Capture the cell that displays the provided text and extract its (X, Y) central coordinate. 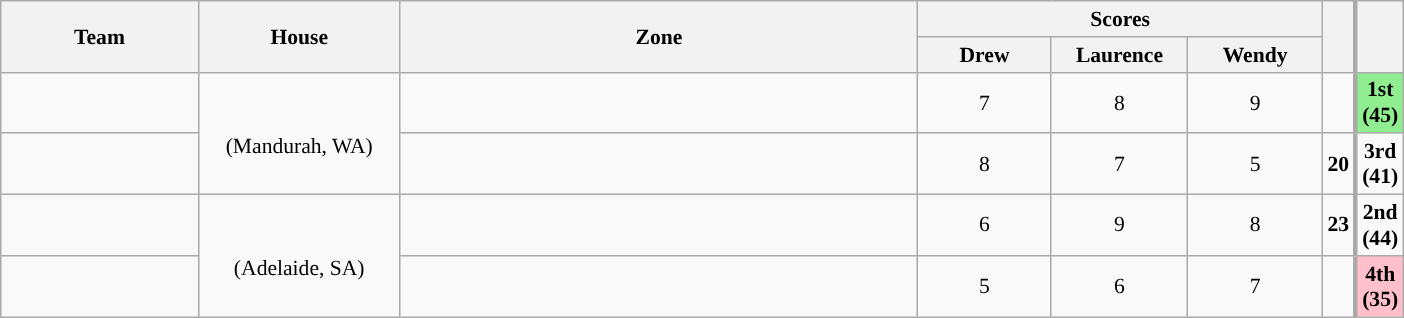
20 (1338, 164)
Wendy (1256, 55)
4th (35) (1380, 286)
3rd (41) (1380, 164)
(Mandurah, WA) (299, 133)
1st (45) (1380, 102)
Drew (984, 55)
Laurence (1120, 55)
(Adelaide, SA) (299, 256)
House (299, 36)
Scores (1120, 19)
23 (1338, 226)
Team (100, 36)
2nd (44) (1380, 226)
Zone (659, 36)
